Return the (x, y) coordinate for the center point of the cell that contains the specified text.  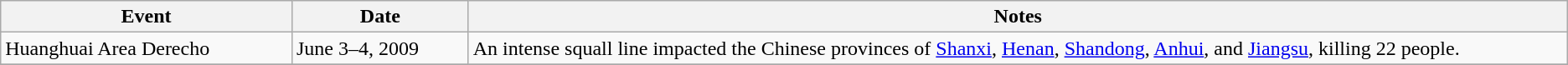
Notes (1018, 17)
Huanghuai Area Derecho (147, 48)
Event (147, 17)
An intense squall line impacted the Chinese provinces of Shanxi, Henan, Shandong, Anhui, and Jiangsu, killing 22 people. (1018, 48)
Date (380, 17)
June 3–4, 2009 (380, 48)
